Identify which cell holds the provided text, then report its (X, Y) central coordinate. 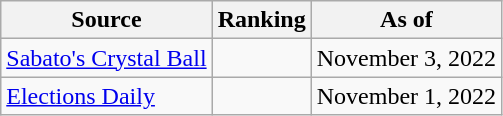
As of (406, 20)
November 1, 2022 (406, 96)
November 3, 2022 (406, 58)
Ranking (262, 20)
Source (106, 20)
Sabato's Crystal Ball (106, 58)
Elections Daily (106, 96)
